Locate the cell with the specified text and output its (X, Y) center coordinate. 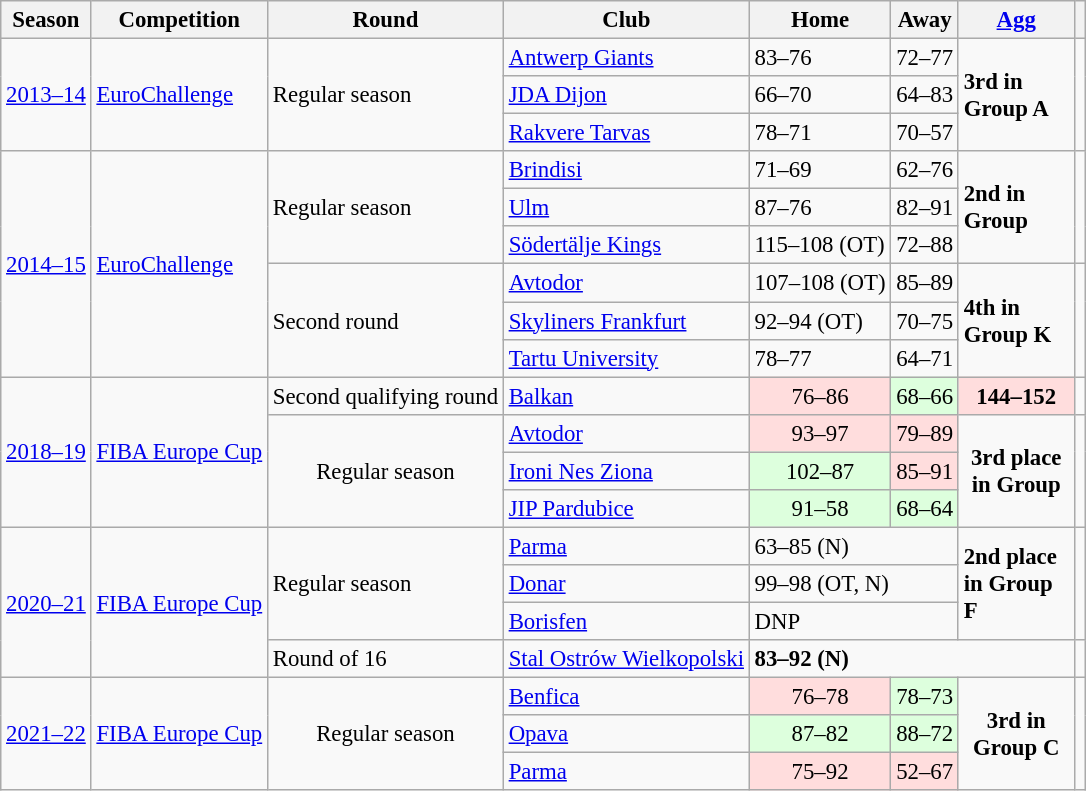
DNP (854, 621)
88–72 (925, 734)
63–85 (N) (854, 546)
Ironi Nes Ziona (626, 471)
Stal Ostrów Wielkopolski (626, 659)
70–75 (925, 321)
78–71 (820, 133)
2021–22 (46, 734)
Away (925, 20)
3rd in Group A (1016, 96)
2018–19 (46, 452)
72–77 (925, 58)
78–77 (820, 358)
Tartu University (626, 358)
Södertälje Kings (626, 245)
76–86 (820, 396)
Ulm (626, 208)
68–66 (925, 396)
64–71 (925, 358)
Opava (626, 734)
93–97 (820, 433)
70–57 (925, 133)
76–78 (820, 697)
Benfica (626, 697)
Club (626, 20)
Borisfen (626, 621)
87–82 (820, 734)
Second qualifying round (385, 396)
75–92 (820, 772)
Rakvere Tarvas (626, 133)
107–108 (OT) (820, 283)
52–67 (925, 772)
Balkan (626, 396)
102–87 (820, 471)
2nd in Group (1016, 208)
78–73 (925, 697)
3rd place in Group (1016, 470)
Skyliners Frankfurt (626, 321)
Agg (1016, 20)
2nd place in Group F (1016, 584)
3rd in Group C (1016, 734)
2020–21 (46, 602)
83–76 (820, 58)
Season (46, 20)
62–76 (925, 170)
68–64 (925, 509)
Round of 16 (385, 659)
Round (385, 20)
72–88 (925, 245)
83–92 (N) (912, 659)
87–76 (820, 208)
144–152 (1016, 396)
2014–15 (46, 264)
64–83 (925, 95)
99–98 (OT, N) (854, 584)
Home (820, 20)
85–89 (925, 283)
JIP Pardubice (626, 509)
2013–14 (46, 96)
71–69 (820, 170)
Brindisi (626, 170)
66–70 (820, 95)
4th in Group K (1016, 320)
91–58 (820, 509)
JDA Dijon (626, 95)
Antwerp Giants (626, 58)
115–108 (OT) (820, 245)
79–89 (925, 433)
82–91 (925, 208)
Donar (626, 584)
92–94 (OT) (820, 321)
Second round (385, 320)
Competition (179, 20)
85–91 (925, 471)
